Find where the given text appears and provide that cell's center as [X, Y] coordinate. 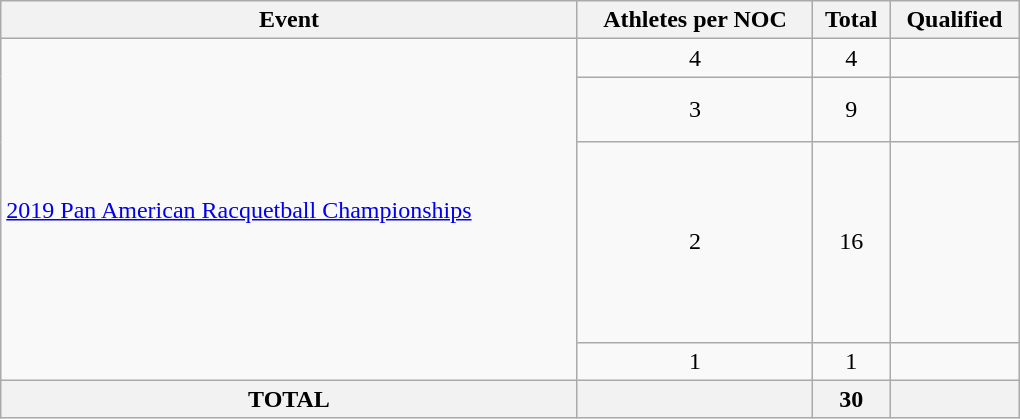
Athletes per NOC [695, 20]
2 [695, 242]
3 [695, 110]
Event [289, 20]
9 [852, 110]
TOTAL [289, 399]
30 [852, 399]
Total [852, 20]
Qualified [955, 20]
2019 Pan American Racquetball Championships [289, 210]
16 [852, 242]
